Find where the given text appears and provide that cell's center as (X, Y) coordinate. 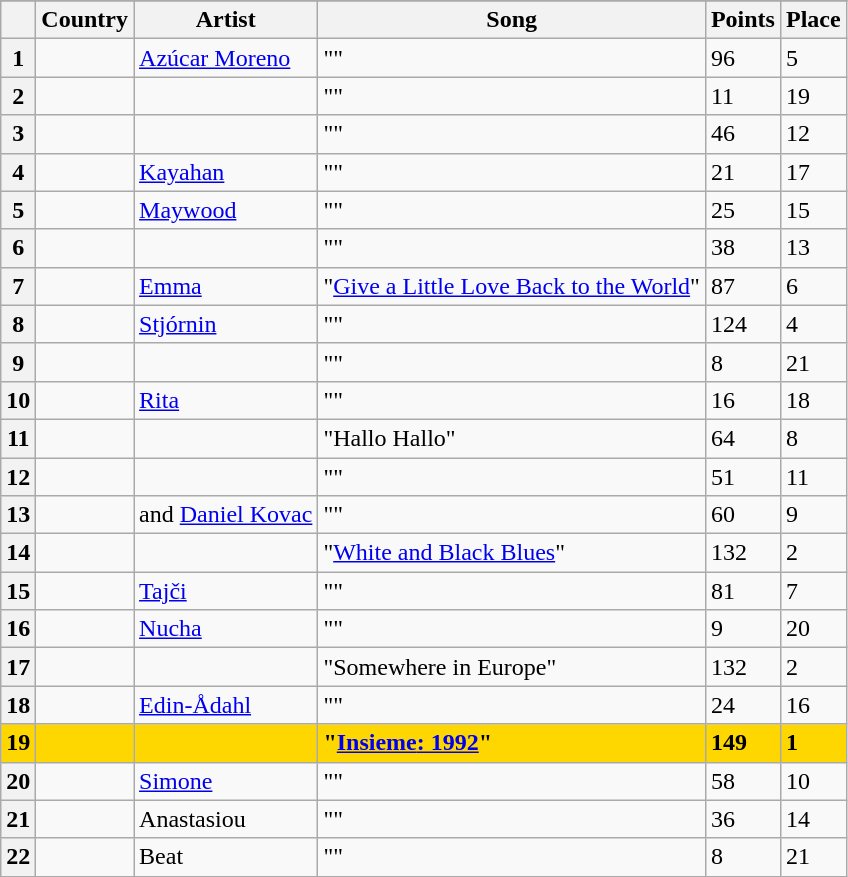
Rita (226, 400)
149 (742, 743)
Tajči (226, 591)
Simone (226, 781)
60 (742, 515)
Maywood (226, 210)
81 (742, 591)
46 (742, 134)
"Give a Little Love Back to the World" (512, 286)
Country (85, 20)
Kayahan (226, 172)
36 (742, 819)
Song (512, 20)
Emma (226, 286)
Anastasiou (226, 819)
"Insieme: 1992" (512, 743)
96 (742, 58)
24 (742, 705)
Artist (226, 20)
58 (742, 781)
38 (742, 248)
124 (742, 324)
3 (18, 134)
Points (742, 20)
87 (742, 286)
"White and Black Blues" (512, 553)
Edin-Ådahl (226, 705)
Stjórnin (226, 324)
51 (742, 477)
22 (18, 857)
Azúcar Moreno (226, 58)
25 (742, 210)
Beat (226, 857)
Place (813, 20)
and Daniel Kovac (226, 515)
"Hallo Hallo" (512, 438)
Nucha (226, 629)
"Somewhere in Europe" (512, 667)
64 (742, 438)
